For the text-containing cell, return its midpoint in (X, Y) coordinate format. 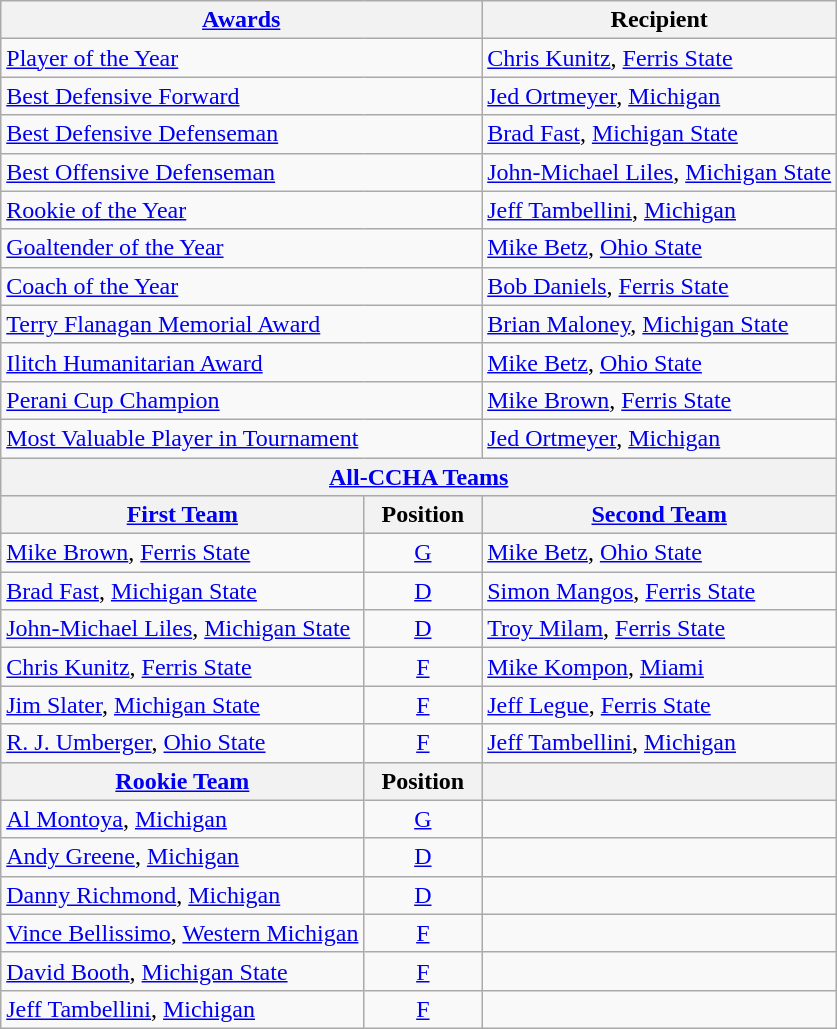
Perani Cup Champion (242, 400)
Player of the Year (242, 58)
Coach of the Year (242, 286)
Simon Mangos, Ferris State (660, 591)
Mike Kompon, Miami (660, 667)
First Team (182, 515)
Best Defensive Defenseman (242, 134)
Brian Maloney, Michigan State (660, 324)
Awards (242, 20)
All-CCHA Teams (419, 477)
Goaltender of the Year (242, 248)
Rookie of the Year (242, 210)
Best Defensive Forward (242, 96)
Jim Slater, Michigan State (182, 705)
Troy Milam, Ferris State (660, 629)
Recipient (660, 20)
R. J. Umberger, Ohio State (182, 743)
Terry Flanagan Memorial Award (242, 324)
Jeff Legue, Ferris State (660, 705)
Al Montoya, Michigan (182, 819)
Best Offensive Defenseman (242, 172)
Bob Daniels, Ferris State (660, 286)
Rookie Team (182, 781)
Second Team (660, 515)
Vince Bellissimo, Western Michigan (182, 933)
Most Valuable Player in Tournament (242, 438)
David Booth, Michigan State (182, 971)
Ilitch Humanitarian Award (242, 362)
Danny Richmond, Michigan (182, 895)
Andy Greene, Michigan (182, 857)
